Extract the [x, y] coordinate from the center of the cell holding the provided text.  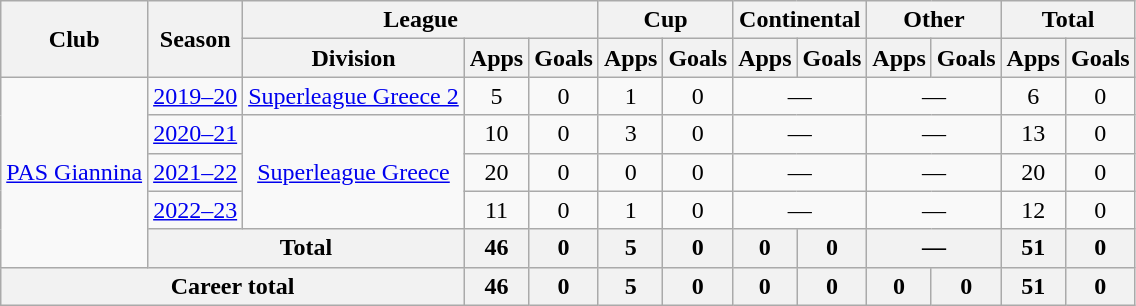
Other [934, 20]
Club [74, 39]
2019–20 [196, 96]
12 [1033, 210]
2022–23 [196, 210]
10 [496, 134]
Superleague Greece [354, 172]
Superleague Greece 2 [354, 96]
Career total [233, 286]
3 [630, 134]
6 [1033, 96]
11 [496, 210]
League [421, 20]
13 [1033, 134]
PAS Giannina [74, 172]
2021–22 [196, 172]
Season [196, 39]
Division [354, 58]
Continental [800, 20]
2020–21 [196, 134]
Cup [665, 20]
